Find where the given text appears and provide that cell's center as [x, y] coordinate. 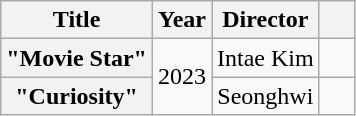
Director [266, 20]
"Movie Star" [77, 58]
Intae Kim [266, 58]
2023 [182, 77]
Seonghwi [266, 96]
Title [77, 20]
Year [182, 20]
"Curiosity" [77, 96]
